For the text-containing cell, return its midpoint in [X, Y] coordinate format. 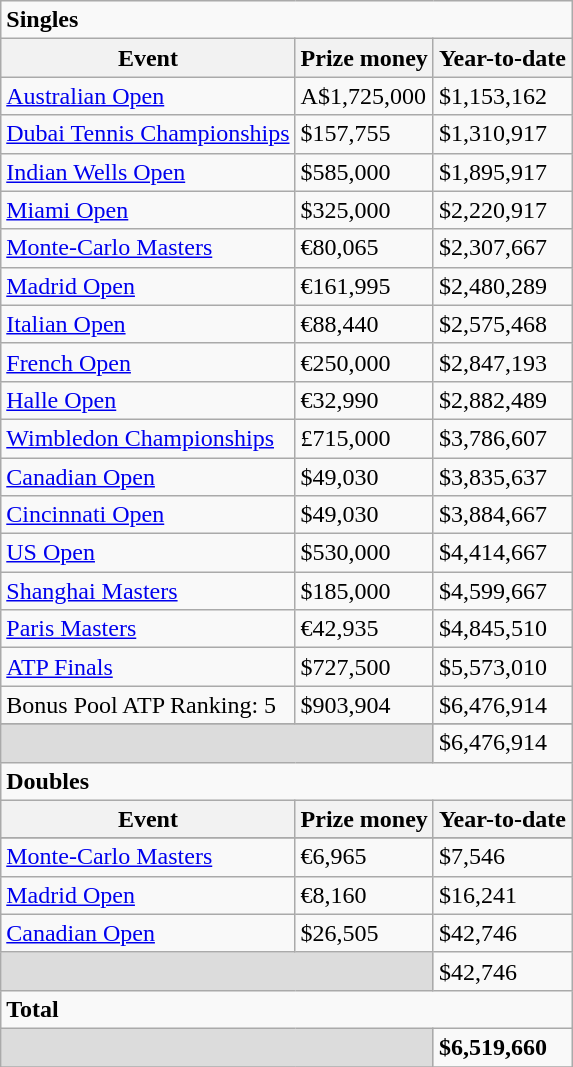
$6,519,660 [502, 1047]
€250,000 [364, 362]
$2,480,289 [502, 286]
$2,847,193 [502, 362]
$585,000 [364, 172]
$16,241 [502, 895]
Shanghai Masters [148, 591]
Miami Open [148, 210]
$2,575,468 [502, 324]
£715,000 [364, 438]
$157,755 [364, 134]
Singles [286, 20]
$1,153,162 [502, 96]
$325,000 [364, 210]
$5,573,010 [502, 667]
€42,935 [364, 629]
$727,500 [364, 667]
Indian Wells Open [148, 172]
$7,546 [502, 857]
$903,904 [364, 705]
Total [286, 1009]
€8,160 [364, 895]
Doubles [286, 781]
$4,414,667 [502, 553]
€88,440 [364, 324]
$1,895,917 [502, 172]
$2,220,917 [502, 210]
$2,307,667 [502, 248]
ATP Finals [148, 667]
Paris Masters [148, 629]
$3,884,667 [502, 515]
$26,505 [364, 933]
$2,882,489 [502, 400]
Italian Open [148, 324]
€80,065 [364, 248]
Cincinnati Open [148, 515]
$4,845,510 [502, 629]
$4,599,667 [502, 591]
US Open [148, 553]
$3,786,607 [502, 438]
French Open [148, 362]
Dubai Tennis Championships [148, 134]
A$1,725,000 [364, 96]
€6,965 [364, 857]
Australian Open [148, 96]
$530,000 [364, 553]
€32,990 [364, 400]
Halle Open [148, 400]
Wimbledon Championships [148, 438]
€161,995 [364, 286]
$3,835,637 [502, 477]
$1,310,917 [502, 134]
Bonus Pool ATP Ranking: 5 [148, 705]
$185,000 [364, 591]
